Capture the cell that displays the provided text and extract its [X, Y] central coordinate. 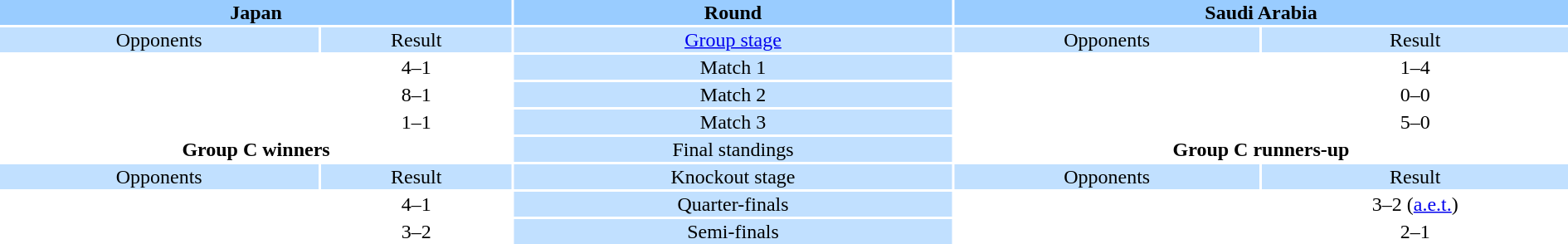
Group stage [733, 40]
2–1 [1415, 232]
Saudi Arabia [1261, 12]
Knockout stage [733, 177]
Match 3 [733, 122]
Round [733, 12]
5–0 [1415, 122]
Group C runners-up [1261, 149]
3–2 [416, 232]
1–1 [416, 122]
Semi-finals [733, 232]
Match 1 [733, 67]
Match 2 [733, 95]
3–2 (a.e.t.) [1415, 204]
0–0 [1415, 95]
Final standings [733, 149]
Quarter-finals [733, 204]
Group C winners [256, 149]
Japan [256, 12]
1–4 [1415, 67]
8–1 [416, 95]
